Search for the cell housing the specified text and yield its (X, Y) center coordinate. 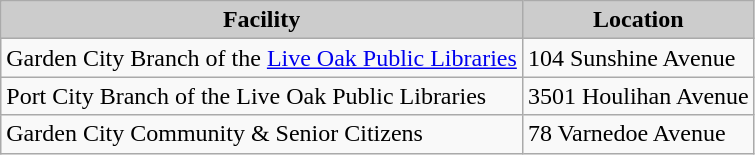
104 Sunshine Avenue (638, 58)
78 Varnedoe Avenue (638, 134)
Garden City Branch of the Live Oak Public Libraries (262, 58)
Location (638, 20)
Port City Branch of the Live Oak Public Libraries (262, 96)
Facility (262, 20)
Garden City Community & Senior Citizens (262, 134)
3501 Houlihan Avenue (638, 96)
